From the cell containing the given text, extract its center point as [x, y] coordinate. 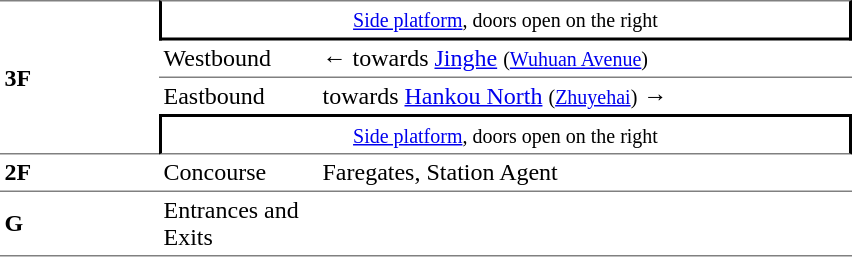
Faregates, Station Agent [585, 173]
2F [80, 173]
G [80, 224]
3F [80, 77]
Concourse [238, 173]
Entrances and Exits [238, 224]
towards Hankou North (Zhuyehai) → [585, 95]
← towards Jinghe (Wuhuan Avenue) [585, 58]
Westbound [238, 58]
Eastbound [238, 95]
